Return [x, y] of the center of cell containing provided text 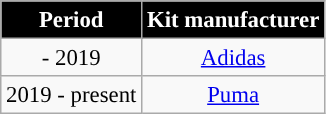
2019 - present [72, 95]
- 2019 [72, 58]
Period [72, 20]
Puma [234, 95]
Kit manufacturer [234, 20]
Adidas [234, 58]
